Output the [x, y] coordinate of the center of the cell containing the given text.  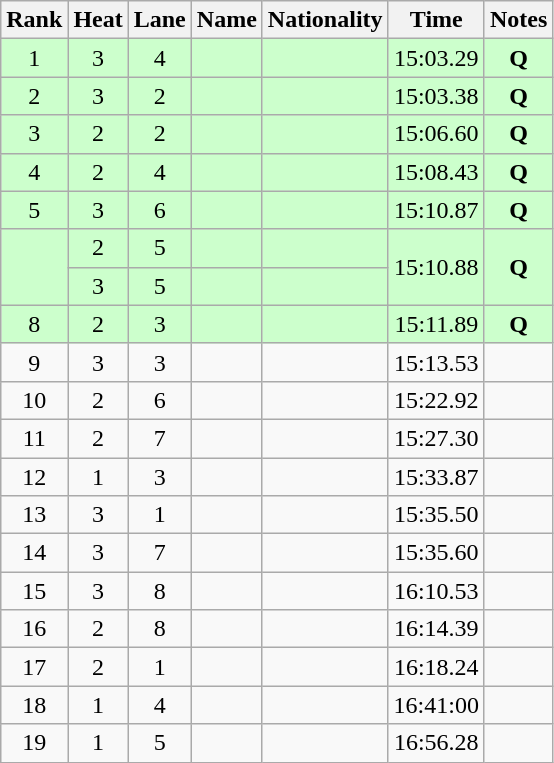
16 [34, 629]
10 [34, 400]
15:06.60 [436, 134]
17 [34, 667]
14 [34, 553]
15:10.87 [436, 210]
15:10.88 [436, 267]
18 [34, 705]
15:35.60 [436, 553]
Nationality [325, 20]
16:56.28 [436, 743]
16:18.24 [436, 667]
15 [34, 591]
9 [34, 362]
16:10.53 [436, 591]
15:22.92 [436, 400]
Rank [34, 20]
Notes [518, 20]
15:27.30 [436, 438]
15:03.29 [436, 58]
Name [226, 20]
16:14.39 [436, 629]
15:03.38 [436, 96]
15:33.87 [436, 477]
Heat [98, 20]
16:41:00 [436, 705]
12 [34, 477]
Time [436, 20]
15:13.53 [436, 362]
13 [34, 515]
15:08.43 [436, 172]
Lane [160, 20]
15:35.50 [436, 515]
19 [34, 743]
15:11.89 [436, 324]
11 [34, 438]
